Return the [x, y] coordinate for the center point of the cell that contains the specified text.  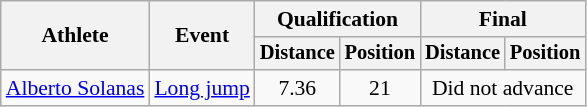
Long jump [202, 88]
7.36 [298, 88]
Did not advance [502, 88]
21 [380, 88]
Qualification [338, 19]
Athlete [76, 36]
Final [502, 19]
Alberto Solanas [76, 88]
Event [202, 36]
